Scan for the cell matching the given text and deliver its [x, y] coordinate at center. 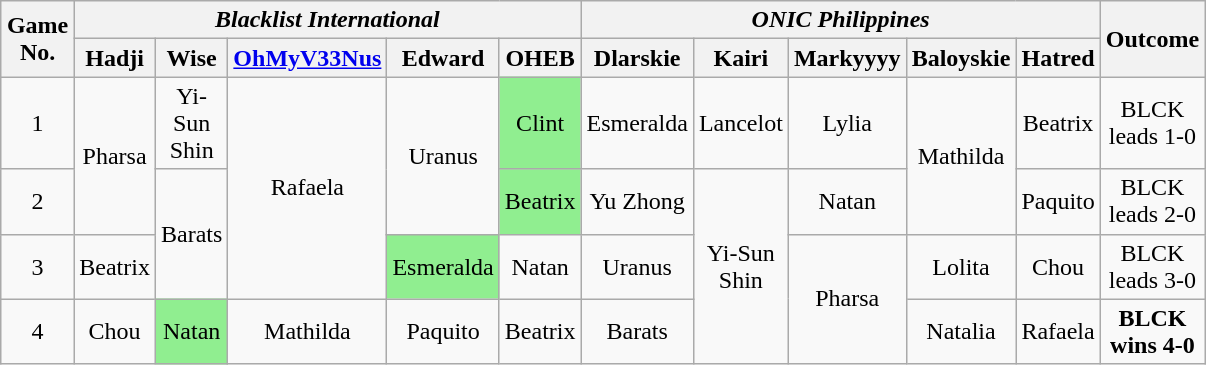
ONIC Philippines [840, 20]
BLCK leads 1-0 [1152, 123]
3 [37, 266]
BLCK leads 3-0 [1152, 266]
Outcome [1152, 39]
Game No. [37, 39]
Lylia [847, 123]
Edward [443, 58]
OHEB [540, 58]
Yu Zhong [637, 202]
2 [37, 202]
Lancelot [740, 123]
Clint [540, 123]
Blacklist International [328, 20]
Kairi [740, 58]
1 [37, 123]
OhMyV33Nus [308, 58]
Natalia [961, 332]
Baloyskie [961, 58]
Markyyyy [847, 58]
4 [37, 332]
Lolita [961, 266]
Hadji [115, 58]
Dlarskie [637, 58]
Hatred [1058, 58]
BLCK wins 4-0 [1152, 332]
Wise [191, 58]
BLCK leads 2-0 [1152, 202]
